Extract the [x, y] coordinate from the center of the cell holding the provided text.  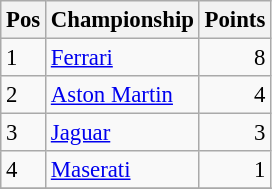
2 [24, 95]
8 [234, 58]
Aston Martin [123, 95]
Ferrari [123, 58]
Maserati [123, 170]
Pos [24, 20]
Jaguar [123, 133]
Points [234, 20]
Championship [123, 20]
